Find where the given text appears and provide that cell's center as [X, Y] coordinate. 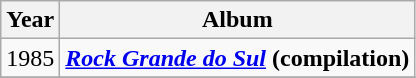
Year [30, 20]
Album [238, 20]
1985 [30, 58]
Rock Grande do Sul (compilation) [238, 58]
